Find where the given text appears and provide that cell's center as (x, y) coordinate. 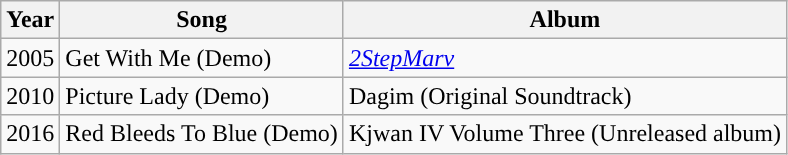
Album (564, 20)
Get With Me (Demo) (202, 58)
Song (202, 20)
Kjwan IV Volume Three (Unreleased album) (564, 134)
Year (30, 20)
2005 (30, 58)
Red Bleeds To Blue (Demo) (202, 134)
Dagim (Original Soundtrack) (564, 96)
2016 (30, 134)
2StepMarv (564, 58)
2010 (30, 96)
Picture Lady (Demo) (202, 96)
